Scan for the cell matching the given text and deliver its [X, Y] coordinate at center. 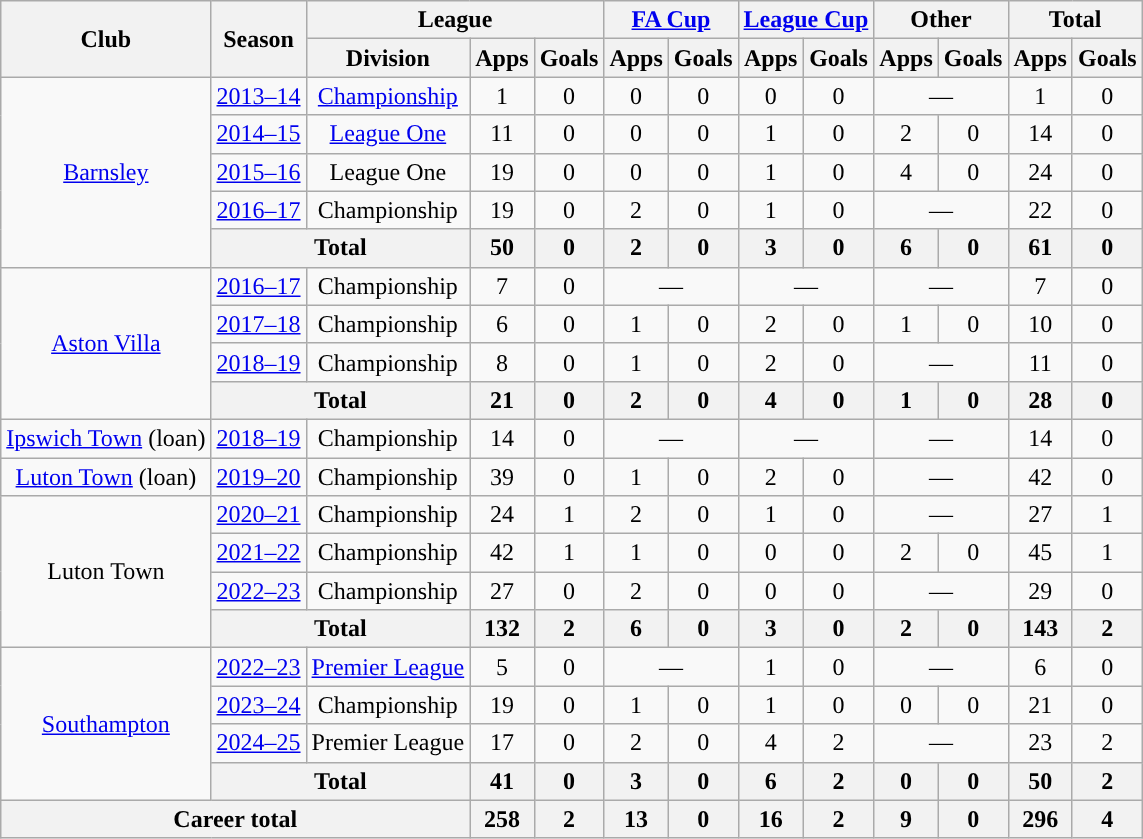
FA Cup [671, 20]
9 [906, 819]
2021–22 [258, 553]
258 [502, 819]
2019–20 [258, 477]
Luton Town [106, 572]
League [455, 20]
2017–18 [258, 324]
2020–21 [258, 515]
296 [1040, 819]
2023–24 [258, 705]
10 [1040, 324]
Luton Town (loan) [106, 477]
29 [1040, 591]
23 [1040, 743]
Aston Villa [106, 343]
45 [1040, 553]
Season [258, 39]
28 [1040, 400]
Other [941, 20]
2024–25 [258, 743]
16 [770, 819]
Barnsley [106, 172]
41 [502, 781]
132 [502, 629]
39 [502, 477]
61 [1040, 248]
Southampton [106, 724]
2014–15 [258, 134]
17 [502, 743]
2013–14 [258, 96]
8 [502, 362]
League Cup [806, 20]
Division [388, 58]
5 [502, 667]
143 [1040, 629]
Career total [236, 819]
Ipswich Town (loan) [106, 438]
13 [636, 819]
Club [106, 39]
22 [1040, 210]
2015–16 [258, 172]
